For the text-containing cell, return its midpoint in (X, Y) coordinate format. 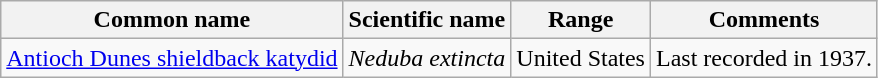
Common name (172, 20)
Neduba extincta (427, 58)
Scientific name (427, 20)
United States (581, 58)
Range (581, 20)
Comments (764, 20)
Last recorded in 1937. (764, 58)
Antioch Dunes shieldback katydid (172, 58)
